Capture the cell that displays the provided text and extract its (X, Y) central coordinate. 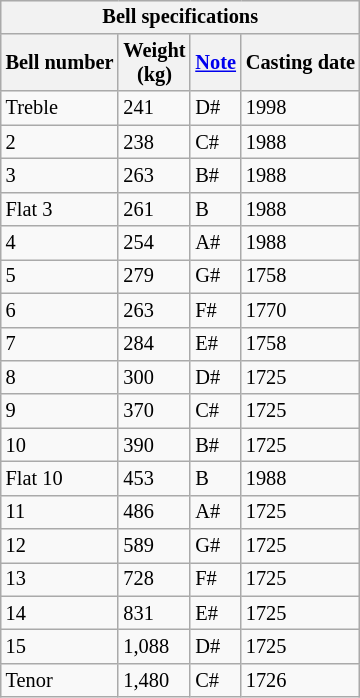
238 (154, 142)
1726 (300, 681)
7 (60, 344)
279 (154, 277)
8 (60, 378)
1770 (300, 310)
831 (154, 613)
1998 (300, 108)
589 (154, 546)
300 (154, 378)
10 (60, 445)
Note (215, 63)
261 (154, 209)
1,480 (154, 681)
13 (60, 580)
241 (154, 108)
3 (60, 176)
5 (60, 277)
11 (60, 512)
453 (154, 479)
486 (154, 512)
Flat 3 (60, 209)
390 (154, 445)
12 (60, 546)
2 (60, 142)
728 (154, 580)
254 (154, 243)
284 (154, 344)
Tenor (60, 681)
15 (60, 647)
Treble (60, 108)
370 (154, 411)
Bell number (60, 63)
6 (60, 310)
Weight(kg) (154, 63)
1,088 (154, 647)
9 (60, 411)
Flat 10 (60, 479)
Bell specifications (180, 17)
14 (60, 613)
4 (60, 243)
Casting date (300, 63)
